Detect which cell encompasses the target text, then output its [x, y] center coordinate. 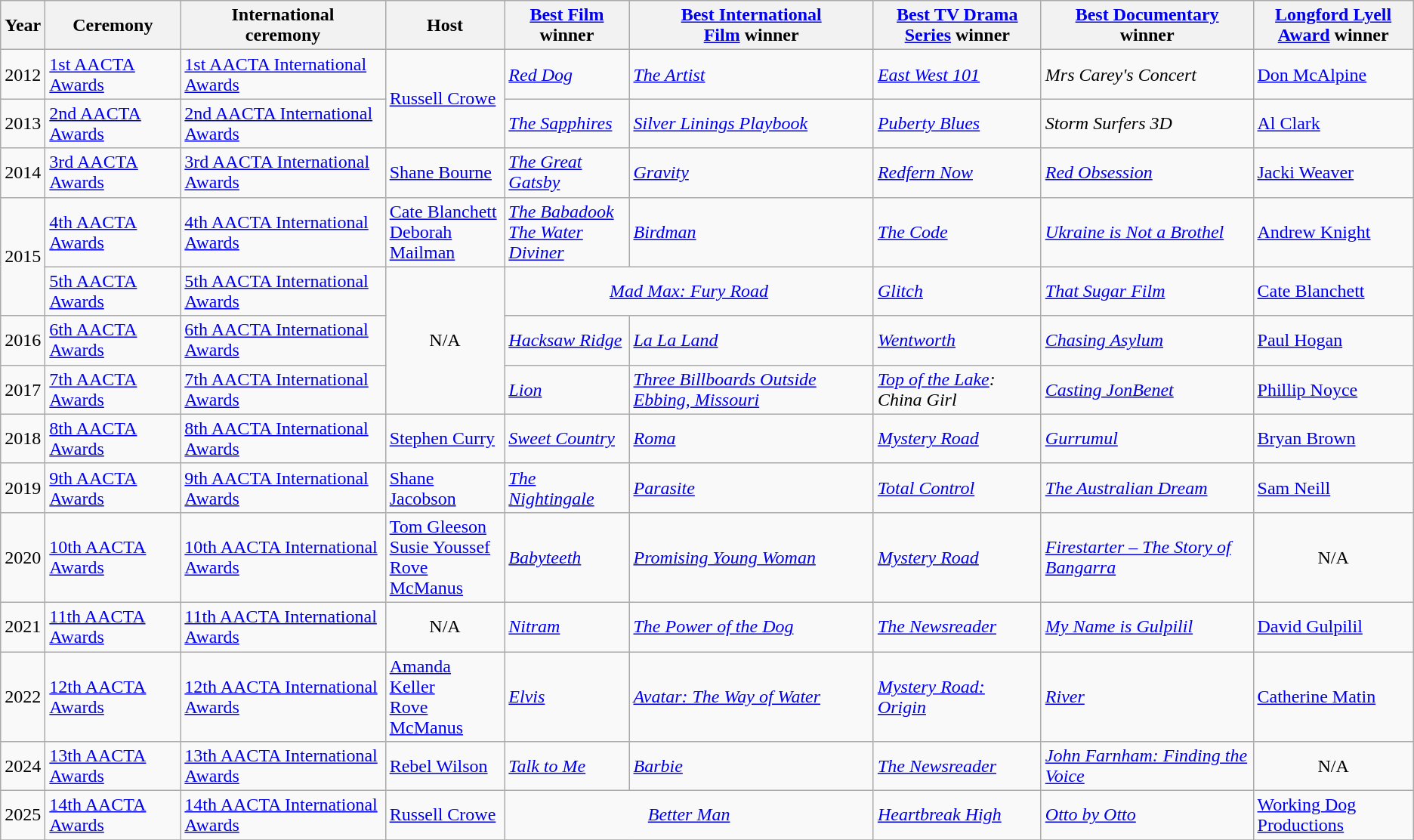
Don McAlpine [1333, 74]
Amanda KellerRove McManus [445, 696]
Cate Blanchett [1333, 292]
Stephen Curry [445, 438]
Gurrumul [1147, 438]
Total Control [957, 488]
Mad Max: Fury Road [689, 292]
Rebel Wilson [445, 766]
Promising Young Woman [751, 557]
The Australian Dream [1147, 488]
Talk to Me [567, 766]
2020 [23, 557]
6th AACTA Awards [113, 340]
1st AACTA Awards [113, 74]
2nd AACTA Awards [113, 124]
7th AACTA International Awards [282, 390]
Best Documentarywinner [1147, 26]
Puberty Blues [957, 124]
Ceremony [113, 26]
East West 101 [957, 74]
The Great Gatsby [567, 172]
2013 [23, 124]
Red Obsession [1147, 172]
The Nightingale [567, 488]
Nitram [567, 627]
11th AACTA Awards [113, 627]
Lion [567, 390]
14th AACTA International Awards [282, 816]
My Name is Gulpilil [1147, 627]
5th AACTA Awards [113, 292]
10th AACTA Awards [113, 557]
That Sugar Film [1147, 292]
David Gulpilil [1333, 627]
7th AACTA Awards [113, 390]
The Code [957, 232]
Babyteeth [567, 557]
The Power of the Dog [751, 627]
12th AACTA International Awards [282, 696]
La La Land [751, 340]
9th AACTA Awards [113, 488]
Tom GleesonSusie YoussefRove McManus [445, 557]
Al Clark [1333, 124]
Better Man [689, 816]
14th AACTA Awards [113, 816]
2017 [23, 390]
Hacksaw Ridge [567, 340]
Shane Bourne [445, 172]
River [1147, 696]
Mrs Carey's Concert [1147, 74]
Silver Linings Playbook [751, 124]
Best InternationalFilm winner [751, 26]
Glitch [957, 292]
2015 [23, 257]
Andrew Knight [1333, 232]
The Sapphires [567, 124]
2021 [23, 627]
Sam Neill [1333, 488]
Gravity [751, 172]
8th AACTA Awards [113, 438]
Avatar: The Way of Water [751, 696]
Year [23, 26]
9th AACTA International Awards [282, 488]
2nd AACTA International Awards [282, 124]
Cate BlanchettDeborah Mailman [445, 232]
2024 [23, 766]
Paul Hogan [1333, 340]
John Farnham: Finding the Voice [1147, 766]
Top of the Lake: China Girl [957, 390]
13th AACTA International Awards [282, 766]
6th AACTA International Awards [282, 340]
The Artist [751, 74]
Barbie [751, 766]
Best Filmwinner [567, 26]
Phillip Noyce [1333, 390]
Redfern Now [957, 172]
Best TV DramaSeries winner [957, 26]
Birdman [751, 232]
Working Dog Productions [1333, 816]
Jacki Weaver [1333, 172]
Roma [751, 438]
10th AACTA International Awards [282, 557]
2018 [23, 438]
Parasite [751, 488]
Chasing Asylum [1147, 340]
2012 [23, 74]
Otto by Otto [1147, 816]
13th AACTA Awards [113, 766]
2022 [23, 696]
Ukraine is Not a Brothel [1147, 232]
Sweet Country [567, 438]
3rd AACTA International Awards [282, 172]
12th AACTA Awards [113, 696]
2016 [23, 340]
2025 [23, 816]
5th AACTA International Awards [282, 292]
Firestarter – The Story of Bangarra [1147, 557]
1st AACTA International Awards [282, 74]
4th AACTA Awards [113, 232]
2014 [23, 172]
Storm Surfers 3D [1147, 124]
Host [445, 26]
2019 [23, 488]
Internationalceremony [282, 26]
Longford LyellAward winner [1333, 26]
Wentworth [957, 340]
Casting JonBenet [1147, 390]
3rd AACTA Awards [113, 172]
Shane Jacobson [445, 488]
Heartbreak High [957, 816]
4th AACTA International Awards [282, 232]
Three Billboards Outside Ebbing, Missouri [751, 390]
Bryan Brown [1333, 438]
The BabadookThe Water Diviner [567, 232]
Red Dog [567, 74]
Catherine Matin [1333, 696]
Elvis [567, 696]
11th AACTA International Awards [282, 627]
Mystery Road: Origin [957, 696]
8th AACTA International Awards [282, 438]
